Determine the (x, y) coordinate at the center of the cell enclosing the given text.  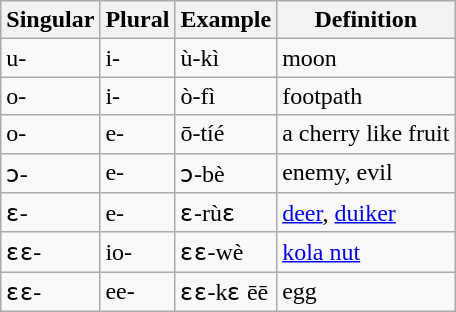
ee- (138, 292)
enemy, evil (366, 173)
Singular (50, 20)
ɛ- (50, 213)
egg (366, 292)
ɔ-bè (226, 173)
u- (50, 58)
Example (226, 20)
ɛɛ-wè (226, 252)
ɔ- (50, 173)
ō-tíé (226, 134)
moon (366, 58)
a cherry like fruit (366, 134)
io- (138, 252)
ɛ-rùɛ (226, 213)
Plural (138, 20)
ɛɛ-kɛ ēē (226, 292)
deer, duiker (366, 213)
kola nut (366, 252)
ò-fì (226, 96)
ù-kì (226, 58)
Definition (366, 20)
footpath (366, 96)
